Determine the [X, Y] coordinate at the center of the cell enclosing the given text.  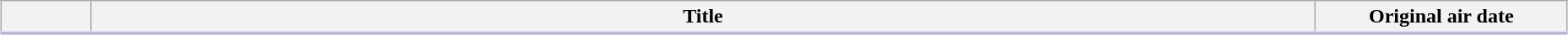
Original air date [1441, 17]
Title [703, 17]
